Return the (X, Y) coordinate for the center point of the cell that contains the specified text.  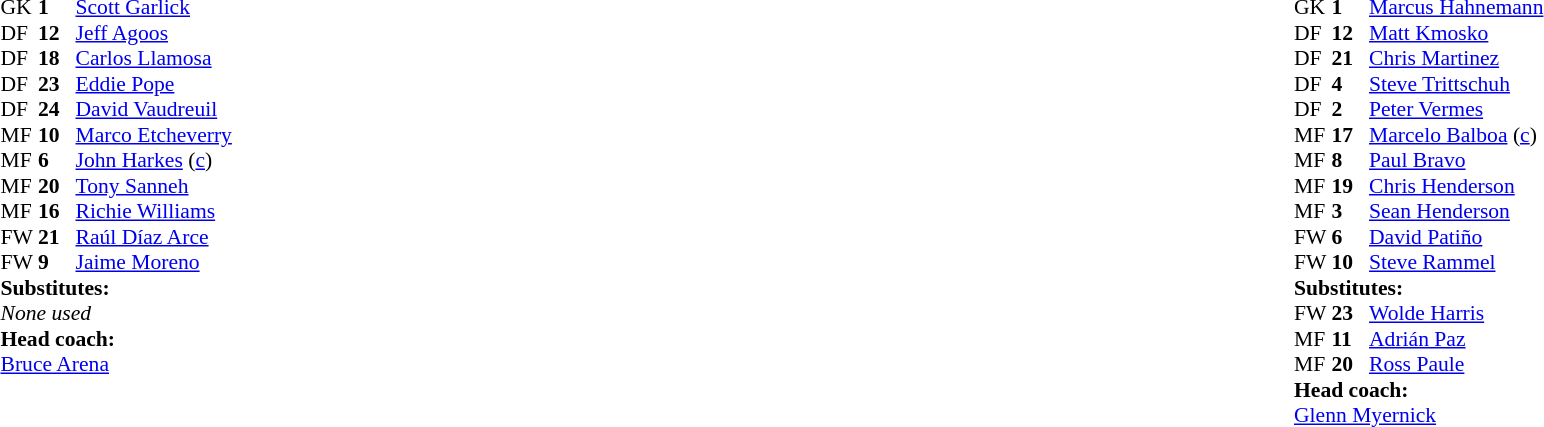
Chris Martinez (1456, 59)
3 (1351, 211)
2 (1351, 109)
Jaime Moreno (154, 263)
Bruce Arena (116, 365)
11 (1351, 339)
Tony Sanneh (154, 186)
None used (116, 313)
John Harkes (c) (154, 161)
8 (1351, 161)
Carlos Llamosa (154, 59)
Adrián Paz (1456, 339)
24 (57, 109)
Richie Williams (154, 211)
16 (57, 211)
David Patiño (1456, 237)
18 (57, 59)
Steve Trittschuh (1456, 84)
Sean Henderson (1456, 211)
David Vaudreuil (154, 109)
4 (1351, 84)
19 (1351, 186)
Chris Henderson (1456, 186)
Ross Paule (1456, 365)
Marcelo Balboa (c) (1456, 135)
Paul Bravo (1456, 161)
Jeff Agoos (154, 33)
17 (1351, 135)
Eddie Pope (154, 84)
Matt Kmosko (1456, 33)
Wolde Harris (1456, 313)
Steve Rammel (1456, 263)
Raúl Díaz Arce (154, 237)
Marco Etcheverry (154, 135)
Peter Vermes (1456, 109)
9 (57, 263)
